Detect which cell encompasses the target text, then output its [x, y] center coordinate. 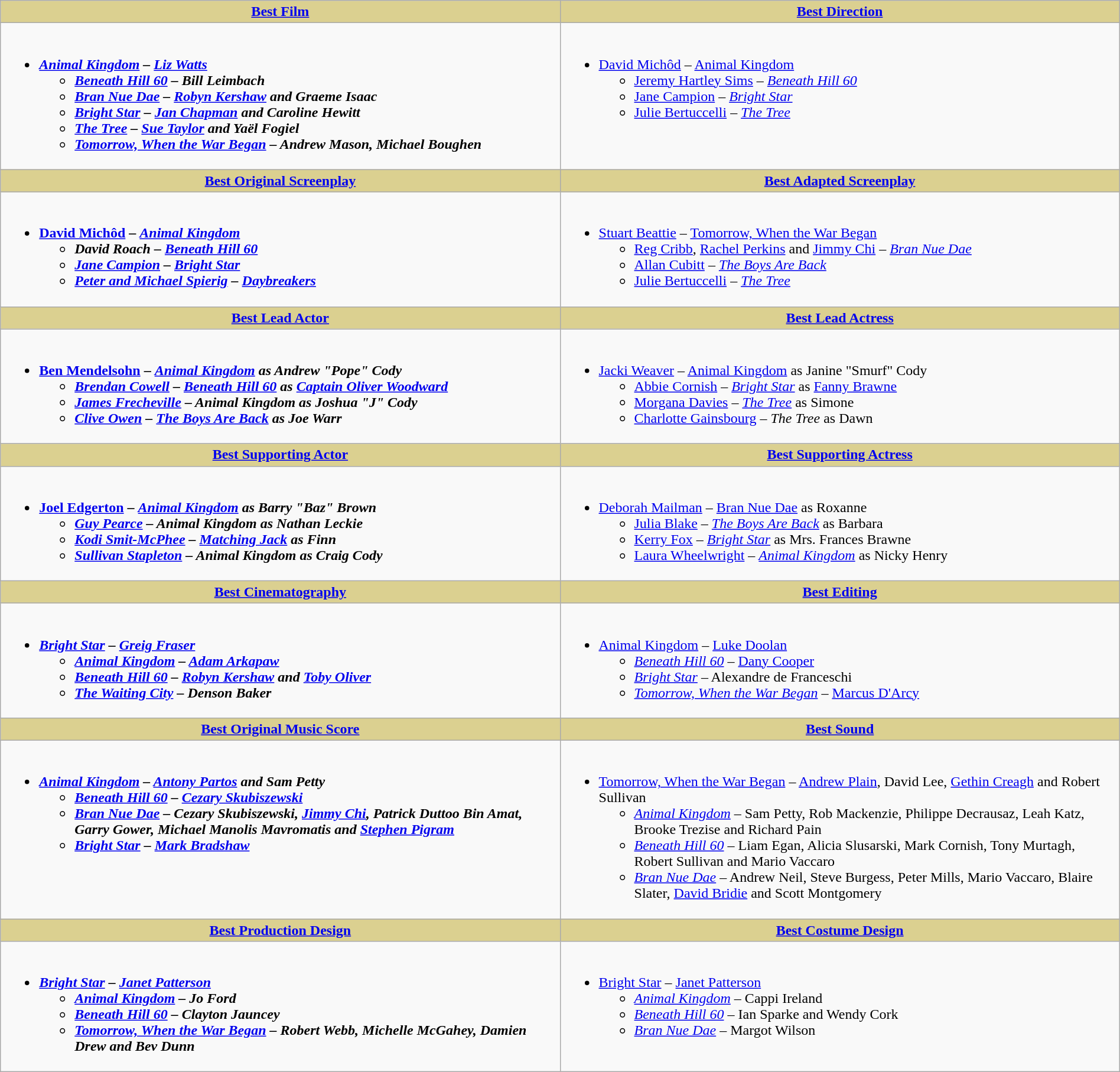
Best Supporting Actress [840, 455]
Best Costume Design [840, 930]
Bright Star – Greig FraserAnimal Kingdom – Adam ArkapawBeneath Hill 60 – Robyn Kershaw and Toby OliverThe Waiting City – Denson Baker [280, 660]
David Michôd – Animal KingdomDavid Roach – Beneath Hill 60Jane Campion – Bright StarPeter and Michael Spierig – Daybreakers [280, 249]
Best Lead Actor [280, 318]
David Michôd – Animal KingdomJeremy Hartley Sims – Beneath Hill 60Jane Campion – Bright StarJulie Bertuccelli – The Tree [840, 96]
Best Supporting Actor [280, 455]
Best Original Screenplay [280, 181]
Best Film [280, 12]
Best Cinematography [280, 592]
Best Lead Actress [840, 318]
Bright Star – Janet PattersonAnimal Kingdom – Cappi IrelandBeneath Hill 60 – Ian Sparke and Wendy CorkBran Nue Dae – Margot Wilson [840, 1006]
Best Adapted Screenplay [840, 181]
Best Editing [840, 592]
Best Original Music Score [280, 729]
Best Direction [840, 12]
Animal Kingdom – Luke DoolanBeneath Hill 60 – Dany CooperBright Star – Alexandre de FranceschiTomorrow, When the War Began – Marcus D'Arcy [840, 660]
Best Production Design [280, 930]
Best Sound [840, 729]
